For the text-containing cell, return its midpoint in [x, y] coordinate format. 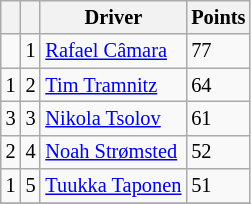
Noah Strømsted [113, 152]
Points [218, 17]
61 [218, 118]
Tim Tramnitz [113, 85]
4 [31, 152]
Driver [113, 17]
Rafael Câmara [113, 51]
5 [31, 186]
51 [218, 186]
77 [218, 51]
Nikola Tsolov [113, 118]
52 [218, 152]
Tuukka Taponen [113, 186]
64 [218, 85]
